Return the (X, Y) coordinate for the center point of the cell that contains the specified text.  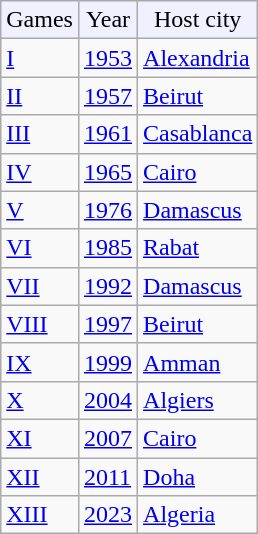
I (40, 58)
1961 (108, 134)
XII (40, 477)
VI (40, 248)
II (40, 96)
1992 (108, 286)
2004 (108, 400)
VIII (40, 324)
Rabat (198, 248)
Games (40, 20)
1976 (108, 210)
X (40, 400)
Algiers (198, 400)
V (40, 210)
VII (40, 286)
Doha (198, 477)
IX (40, 362)
Amman (198, 362)
2023 (108, 515)
1997 (108, 324)
IV (40, 172)
1999 (108, 362)
2011 (108, 477)
1985 (108, 248)
III (40, 134)
1953 (108, 58)
Casablanca (198, 134)
Algeria (198, 515)
2007 (108, 438)
Alexandria (198, 58)
1957 (108, 96)
XIII (40, 515)
Host city (198, 20)
Year (108, 20)
XI (40, 438)
1965 (108, 172)
